Pinpoint the cell where the given text exists, returning its [x, y] midpoint coordinate. 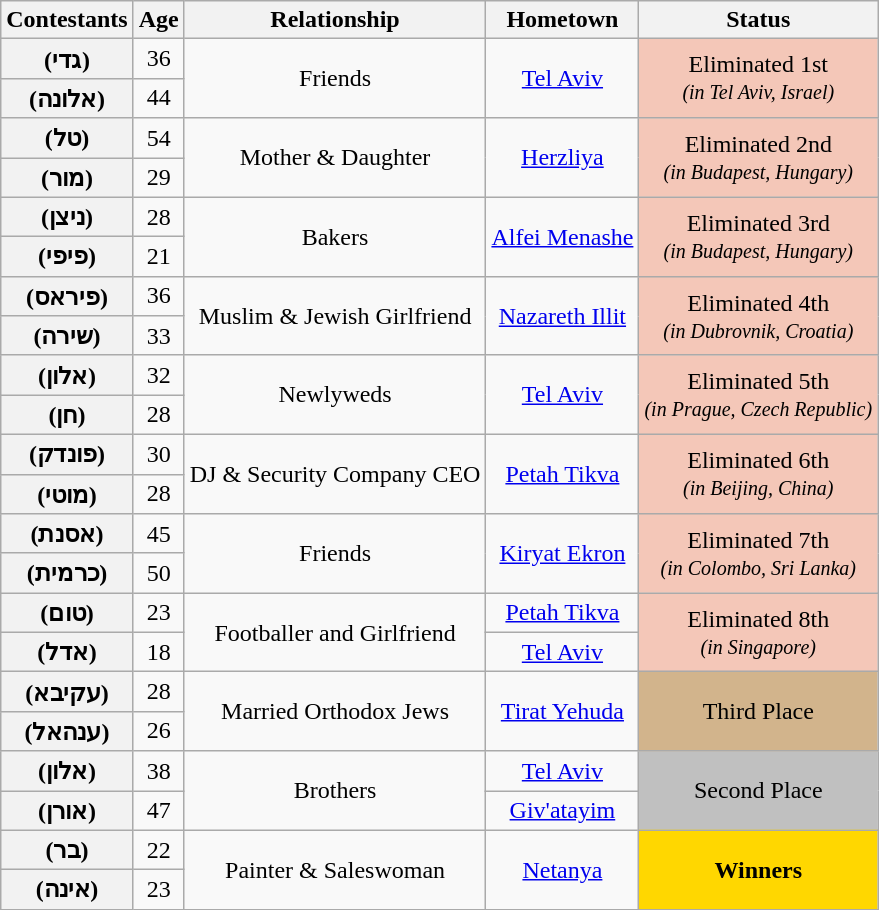
(בר) [67, 850]
DJ & Security Company CEO [335, 474]
Eliminated 7th(in Colombo, Sri Lanka) [758, 554]
Eliminated 4th(in Dubrovnik, Croatia) [758, 316]
Giv'atayim [562, 810]
26 [158, 731]
Relationship [335, 20]
Eliminated 8th(in Singapore) [758, 632]
Status [758, 20]
Eliminated 3rd(in Budapest, Hungary) [758, 236]
18 [158, 652]
Painter & Saleswoman [335, 870]
(גדי) [67, 59]
Herzliya [562, 158]
(עקיבא) [67, 692]
(אלונה) [67, 98]
Eliminated 5th(in Prague, Czech Republic) [758, 394]
(ניצן) [67, 217]
Muslim & Jewish Girlfriend [335, 316]
47 [158, 810]
Eliminated 6th(in Beijing, China) [758, 474]
32 [158, 375]
(פיפי) [67, 257]
Footballer and Girlfriend [335, 632]
30 [158, 454]
(כרמית) [67, 573]
(ענהאל) [67, 731]
Age [158, 20]
Alfei Menashe [562, 236]
(פונדק) [67, 454]
(אסנת) [67, 534]
(אינה) [67, 890]
Second Place [758, 790]
(טום) [67, 613]
Contestants [67, 20]
Tirat Yehuda [562, 712]
(חן) [67, 415]
Winners [758, 870]
Nazareth Illit [562, 316]
(טל) [67, 138]
Eliminated 1st(in Tel Aviv, Israel) [758, 78]
Brothers [335, 790]
38 [158, 771]
(פיראס) [67, 296]
(אדל) [67, 652]
(אורן) [67, 810]
(מור) [67, 178]
Third Place [758, 712]
22 [158, 850]
Hometown [562, 20]
(שירה) [67, 336]
21 [158, 257]
Married Orthodox Jews [335, 712]
29 [158, 178]
33 [158, 336]
Eliminated 2nd(in Budapest, Hungary) [758, 158]
Newlyweds [335, 394]
Bakers [335, 236]
50 [158, 573]
44 [158, 98]
(מוטי) [67, 494]
54 [158, 138]
Mother & Daughter [335, 158]
Netanya [562, 870]
45 [158, 534]
Kiryat Ekron [562, 554]
